Locate the cell with the specified text and output its (x, y) center coordinate. 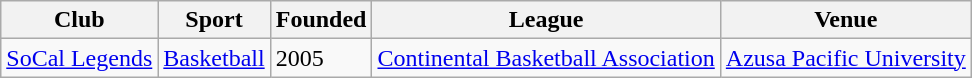
Sport (214, 20)
Founded (321, 20)
Club (80, 20)
Azusa Pacific University (846, 58)
2005 (321, 58)
SoCal Legends (80, 58)
Basketball (214, 58)
Continental Basketball Association (546, 58)
League (546, 20)
Venue (846, 20)
